For the text-containing cell, return its midpoint in [x, y] coordinate format. 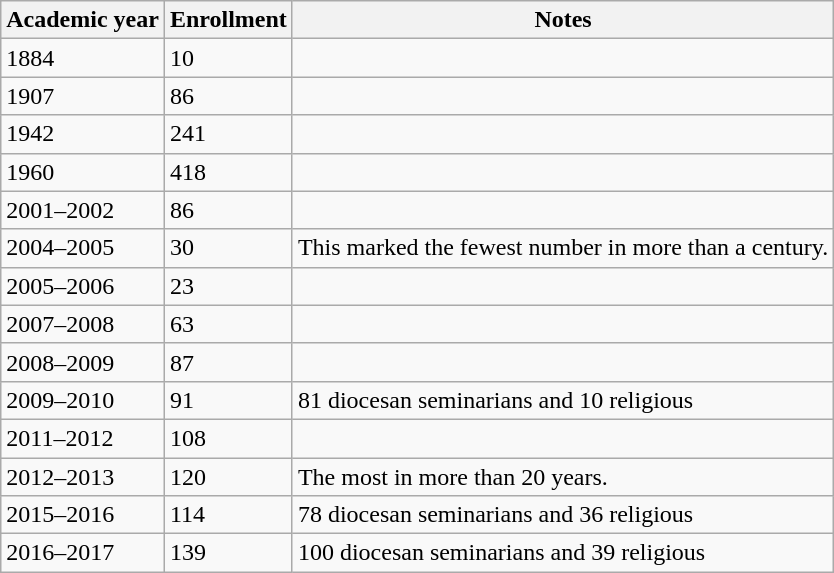
2012–2013 [83, 477]
1907 [83, 96]
241 [228, 134]
1942 [83, 134]
2001–2002 [83, 210]
2011–2012 [83, 438]
30 [228, 248]
2016–2017 [83, 553]
81 diocesan seminarians and 10 religious [562, 400]
2007–2008 [83, 324]
1884 [83, 58]
100 diocesan seminarians and 39 religious [562, 553]
10 [228, 58]
63 [228, 324]
2004–2005 [83, 248]
23 [228, 286]
87 [228, 362]
2005–2006 [83, 286]
Enrollment [228, 20]
108 [228, 438]
This marked the fewest number in more than a century. [562, 248]
139 [228, 553]
Academic year [83, 20]
78 diocesan seminarians and 36 religious [562, 515]
1960 [83, 172]
91 [228, 400]
2008–2009 [83, 362]
Notes [562, 20]
114 [228, 515]
The most in more than 20 years. [562, 477]
2015–2016 [83, 515]
2009–2010 [83, 400]
418 [228, 172]
120 [228, 477]
